Scan for the cell matching the given text and deliver its [x, y] coordinate at center. 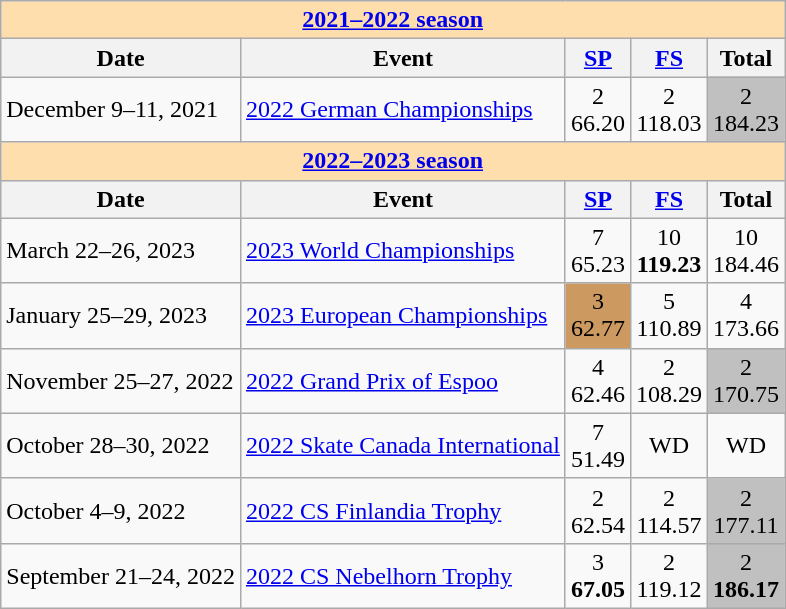
December 9–11, 2021 [121, 110]
2022 Grand Prix of Espoo [402, 380]
September 21–24, 2022 [121, 576]
October 4–9, 2022 [121, 510]
2 184.23 [746, 110]
2 118.03 [668, 110]
5 110.89 [668, 316]
2023 World Championships [402, 250]
2 186.17 [746, 576]
2021–2022 season [393, 20]
10 119.23 [668, 250]
2 170.75 [746, 380]
2022 German Championships [402, 110]
2 66.20 [598, 110]
4 173.66 [746, 316]
2022 Skate Canada International [402, 446]
2022 CS Nebelhorn Trophy [402, 576]
2023 European Championships [402, 316]
2022–2023 season [393, 161]
10 184.46 [746, 250]
7 65.23 [598, 250]
2 177.11 [746, 510]
November 25–27, 2022 [121, 380]
2022 CS Finlandia Trophy [402, 510]
October 28–30, 2022 [121, 446]
2 119.12 [668, 576]
2 114.57 [668, 510]
3 62.77 [598, 316]
2 62.54 [598, 510]
January 25–29, 2023 [121, 316]
7 51.49 [598, 446]
March 22–26, 2023 [121, 250]
3 67.05 [598, 576]
4 62.46 [598, 380]
2 108.29 [668, 380]
